Provide the [x, y] coordinate of the cell's center where the given text is located.  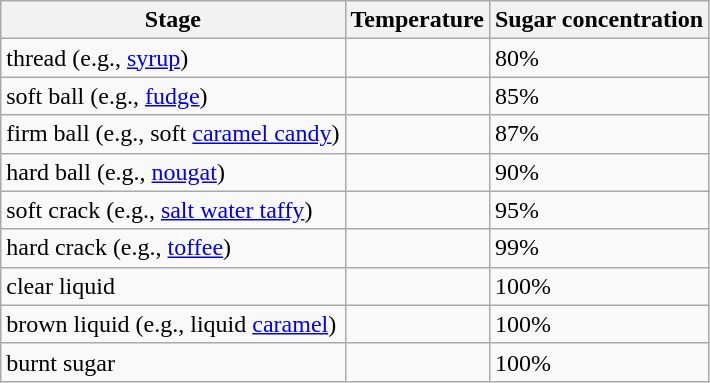
Sugar concentration [598, 20]
thread (e.g., syrup) [173, 58]
Stage [173, 20]
soft crack (e.g., salt water taffy) [173, 210]
Temperature [417, 20]
clear liquid [173, 286]
soft ball (e.g., fudge) [173, 96]
burnt sugar [173, 362]
80% [598, 58]
brown liquid (e.g., liquid caramel) [173, 324]
hard crack (e.g., toffee) [173, 248]
85% [598, 96]
95% [598, 210]
hard ball (e.g., nougat) [173, 172]
99% [598, 248]
firm ball (e.g., soft caramel candy) [173, 134]
87% [598, 134]
90% [598, 172]
